Determine the [x, y] coordinate at the center of the cell enclosing the given text.  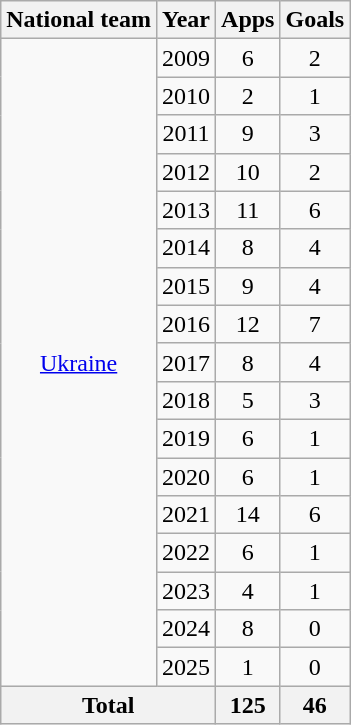
Total [108, 705]
2011 [186, 134]
2013 [186, 210]
2012 [186, 172]
National team [79, 20]
2024 [186, 629]
7 [315, 324]
2017 [186, 362]
2015 [186, 286]
2018 [186, 400]
5 [248, 400]
11 [248, 210]
Apps [248, 20]
Year [186, 20]
2020 [186, 477]
125 [248, 705]
12 [248, 324]
Goals [315, 20]
10 [248, 172]
2025 [186, 667]
14 [248, 515]
2022 [186, 553]
2021 [186, 515]
2009 [186, 58]
46 [315, 705]
2014 [186, 248]
2019 [186, 438]
2010 [186, 96]
2023 [186, 591]
2016 [186, 324]
Ukraine [79, 362]
